Detect which cell encompasses the target text, then output its (X, Y) center coordinate. 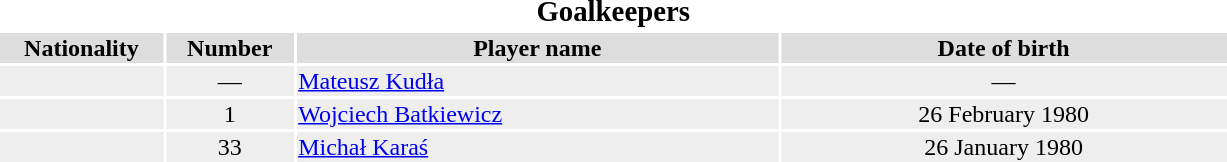
Nationality (82, 48)
Mateusz Kudła (538, 81)
1 (230, 114)
33 (230, 147)
Date of birth (1004, 48)
26 February 1980 (1004, 114)
Wojciech Batkiewicz (538, 114)
Michał Karaś (538, 147)
Player name (538, 48)
Number (230, 48)
26 January 1980 (1004, 147)
